Locate the cell with the specified text and output its [x, y] center coordinate. 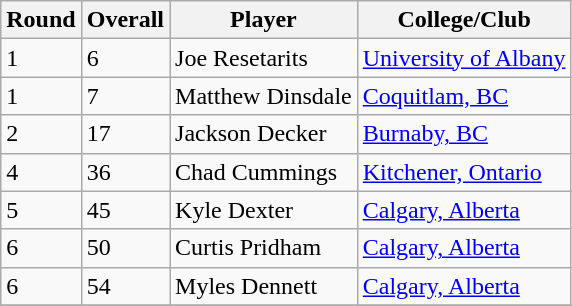
36 [125, 172]
7 [125, 96]
Round [41, 20]
5 [41, 210]
17 [125, 134]
54 [125, 286]
2 [41, 134]
College/Club [464, 20]
Matthew Dinsdale [264, 96]
University of Albany [464, 58]
45 [125, 210]
Coquitlam, BC [464, 96]
Kitchener, Ontario [464, 172]
Overall [125, 20]
Player [264, 20]
Kyle Dexter [264, 210]
4 [41, 172]
Burnaby, BC [464, 134]
50 [125, 248]
Chad Cummings [264, 172]
Myles Dennett [264, 286]
Joe Resetarits [264, 58]
Jackson Decker [264, 134]
Curtis Pridham [264, 248]
